Find where the given text appears and provide that cell's center as [X, Y] coordinate. 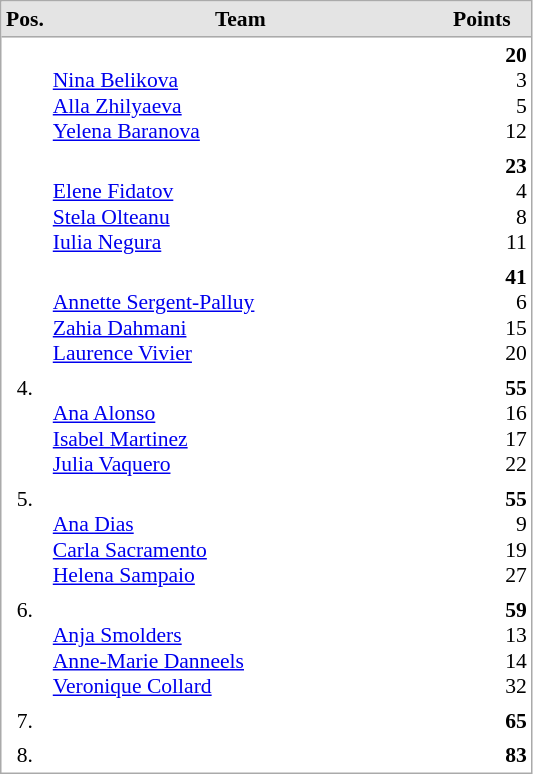
7. [26, 721]
83 [482, 755]
Pos. [26, 20]
6. [26, 648]
20 3 5 12 [482, 94]
59 13 14 32 [482, 648]
8. [26, 755]
65 [482, 721]
Elene Fidatov Stela Olteanu Iulia Negura [240, 204]
55 9 19 27 [482, 538]
41 6 15 20 [482, 316]
Ana Dias Carla Sacramento Helena Sampaio [240, 538]
Ana Alonso Isabel Martinez Julia Vaquero [240, 426]
Anja Smolders Anne-Marie Danneels Veronique Collard [240, 648]
Points [482, 20]
5. [26, 538]
23 4 8 11 [482, 204]
Annette Sergent-Palluy Zahia Dahmani Laurence Vivier [240, 316]
Nina Belikova Alla Zhilyaeva Yelena Baranova [240, 94]
Team [240, 20]
4. [26, 426]
55 16 17 22 [482, 426]
